Provide the [x, y] coordinate of the cell's center where the given text is located.  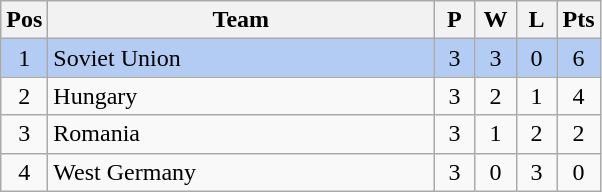
Hungary [241, 96]
Team [241, 20]
West Germany [241, 172]
Pos [24, 20]
W [496, 20]
P [454, 20]
Pts [578, 20]
Soviet Union [241, 58]
6 [578, 58]
Romania [241, 134]
L [536, 20]
